Output the (x, y) coordinate of the center of the cell containing the given text.  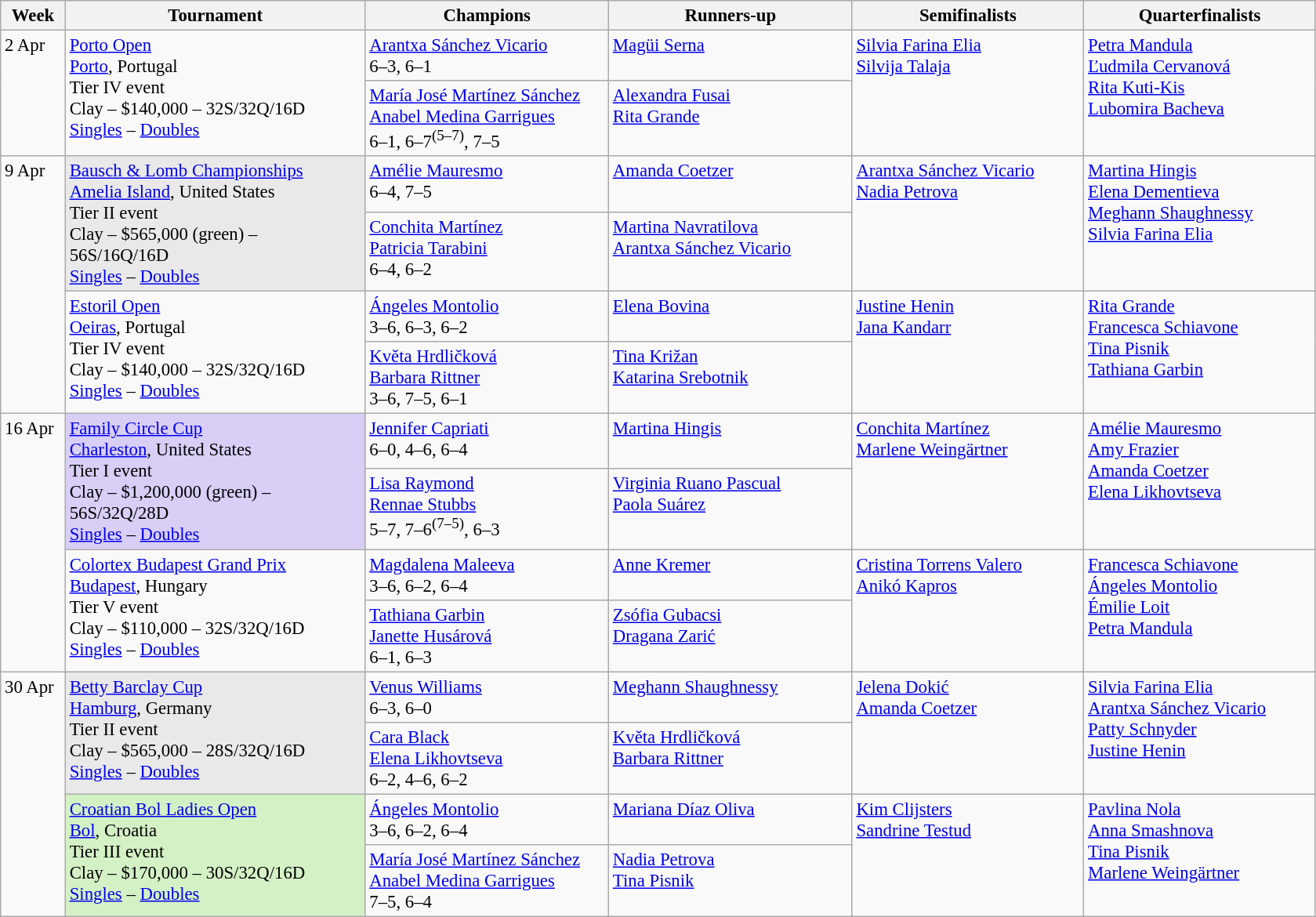
Semifinalists (968, 16)
Francesca Schiavone Ángeles Montolio Émilie Loit Petra Mandula (1200, 611)
9 Apr (33, 285)
Jelena Dokić Amanda Coetzer (968, 733)
Arantxa Sánchez Vicario Nadia Petrova (968, 224)
Petra Mandula Ľudmila Cervanová Rita Kuti-Kis Lubomira Bacheva (1200, 94)
Ángeles Montolio 3–6, 6–3, 6–2 (488, 317)
Runners-up (731, 16)
Croatian Bol Ladies Open Bol, Croatia Tier III event Clay – $170,000 – 30S/32Q/16DSingles – Doubles (215, 855)
Amélie Mauresmo Amy Frazier Amanda Coetzer Elena Likhovtseva (1200, 481)
Amanda Coetzer (731, 183)
Week (33, 16)
Justine Henin Jana Kandarr (968, 353)
María José Martínez Sánchez Anabel Medina Garrigues 7–5, 6–4 (488, 881)
Champions (488, 16)
Arantxa Sánchez Vicario 6–3, 6–1 (488, 56)
Magdalena Maleeva 3–6, 6–2, 6–4 (488, 575)
Cristina Torrens Valero Anikó Kapros (968, 611)
Virginia Ruano Pascual Paola Suárez (731, 508)
Pavlina Nola Anna Smashnova Tina Pisnik Marlene Weingärtner (1200, 855)
Zsófia Gubacsi Dragana Zarić (731, 636)
Martina Hingis (731, 440)
Jennifer Capriati 6–0, 4–6, 6–4 (488, 440)
Quarterfinalists (1200, 16)
Magüi Serna (731, 56)
Conchita Martínez Marlene Weingärtner (968, 481)
16 Apr (33, 542)
Silvia Farina Elia Silvija Talaja (968, 94)
Amélie Mauresmo 6–4, 7–5 (488, 183)
Lisa Raymond Rennae Stubbs 5–7, 7–6(7–5), 6–3 (488, 508)
Cara Black Elena Likhovtseva 6–2, 4–6, 6–2 (488, 758)
Anne Kremer (731, 575)
Silvia Farina Elia Arantxa Sánchez Vicario Patty Schnyder Justine Henin (1200, 733)
2 Apr (33, 94)
Květa Hrdličková Barbara Rittner 3–6, 7–5, 6–1 (488, 378)
Ángeles Montolio 3–6, 6–2, 6–4 (488, 820)
Elena Bovina (731, 317)
Estoril Open Oeiras, Portugal Tier IV event Clay – $140,000 – 32S/32Q/16DSingles – Doubles (215, 353)
Tournament (215, 16)
Meghann Shaughnessy (731, 698)
Kim Clijsters Sandrine Testud (968, 855)
Porto Open Porto, Portugal Tier IV event Clay – $140,000 – 32S/32Q/16DSingles – Doubles (215, 94)
Venus Williams 6–3, 6–0 (488, 698)
María José Martínez Sánchez Anabel Medina Garrigues 6–1, 6–7(5–7), 7–5 (488, 118)
Mariana Díaz Oliva (731, 820)
Nadia Petrova Tina Pisnik (731, 881)
Martina Hingis Elena Dementieva Meghann Shaughnessy Silvia Farina Elia (1200, 224)
Tina Križan Katarina Srebotnik (731, 378)
30 Apr (33, 794)
Rita Grande Francesca Schiavone Tina Pisnik Tathiana Garbin (1200, 353)
Alexandra Fusai Rita Grande (731, 118)
Tathiana Garbin Janette Husárová 6–1, 6–3 (488, 636)
Betty Barclay Cup Hamburg, Germany Tier II event Clay – $565,000 – 28S/32Q/16DSingles – Doubles (215, 733)
Květa Hrdličková Barbara Rittner (731, 758)
Conchita Martínez Patricia Tarabini 6–4, 6–2 (488, 252)
Colortex Budapest Grand Prix Budapest, Hungary Tier V event Clay – $110,000 – 32S/32Q/16DSingles – Doubles (215, 611)
Family Circle Cup Charleston, United States Tier I event Clay – $1,200,000 (green) – 56S/32Q/28DSingles – Doubles (215, 481)
Martina Navratilova Arantxa Sánchez Vicario (731, 252)
Bausch & Lomb Championships Amelia Island, United States Tier II event Clay – $565,000 (green) – 56S/16Q/16DSingles – Doubles (215, 224)
